For the text-containing cell, return its midpoint in (X, Y) coordinate format. 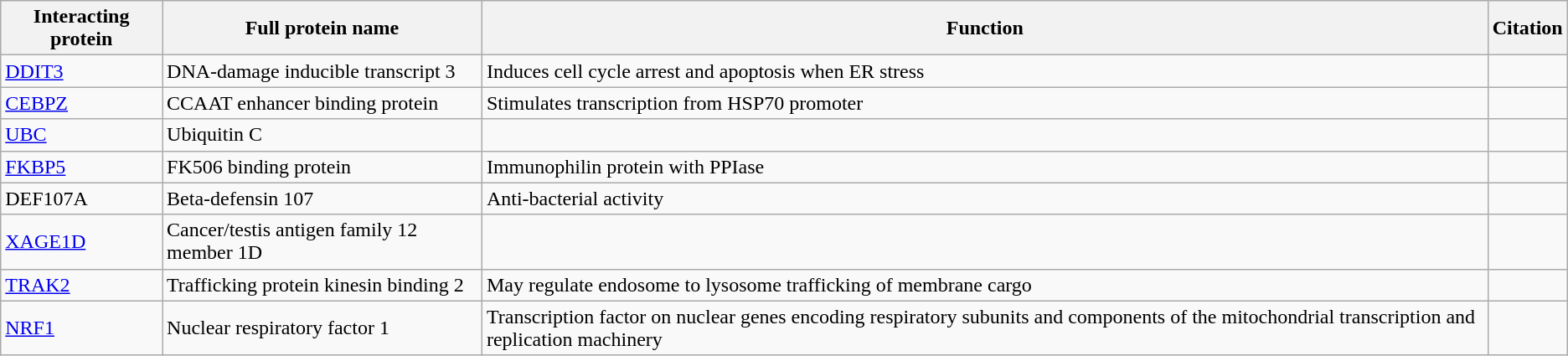
Trafficking protein kinesin binding 2 (322, 285)
TRAK2 (82, 285)
Induces cell cycle arrest and apoptosis when ER stress (985, 71)
Function (985, 28)
UBC (82, 135)
Stimulates transcription from HSP70 promoter (985, 103)
XAGE1D (82, 241)
FK506 binding protein (322, 167)
Transcription factor on nuclear genes encoding respiratory subunits and components of the mitochondrial transcription and replication machinery (985, 328)
CEBPZ (82, 103)
DEF107A (82, 199)
Cancer/testis antigen family 12 member 1D (322, 241)
Beta-defensin 107 (322, 199)
Anti-bacterial activity (985, 199)
Interacting protein (82, 28)
Nuclear respiratory factor 1 (322, 328)
May regulate endosome to lysosome trafficking of membrane cargo (985, 285)
FKBP5 (82, 167)
DNA-damage inducible transcript 3 (322, 71)
DDIT3 (82, 71)
NRF1 (82, 328)
CCAAT enhancer binding protein (322, 103)
Citation (1528, 28)
Ubiquitin C (322, 135)
Immunophilin protein with PPIase (985, 167)
Full protein name (322, 28)
